Extract the [x, y] coordinate from the center of the cell holding the provided text.  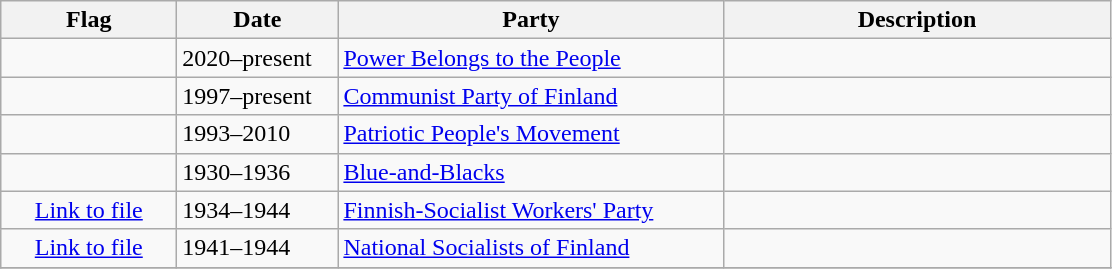
Date [258, 20]
2020–present [258, 58]
1997–present [258, 96]
Flag [89, 20]
1993–2010 [258, 134]
Description [917, 20]
Communist Party of Finland [531, 96]
1930–1936 [258, 172]
Party [531, 20]
Patriotic People's Movement [531, 134]
Blue-and-Blacks [531, 172]
1934–1944 [258, 210]
1941–1944 [258, 248]
Finnish-Socialist Workers' Party [531, 210]
Power Belongs to the People [531, 58]
National Socialists of Finland [531, 248]
